Locate the cell with the specified text and output its [x, y] center coordinate. 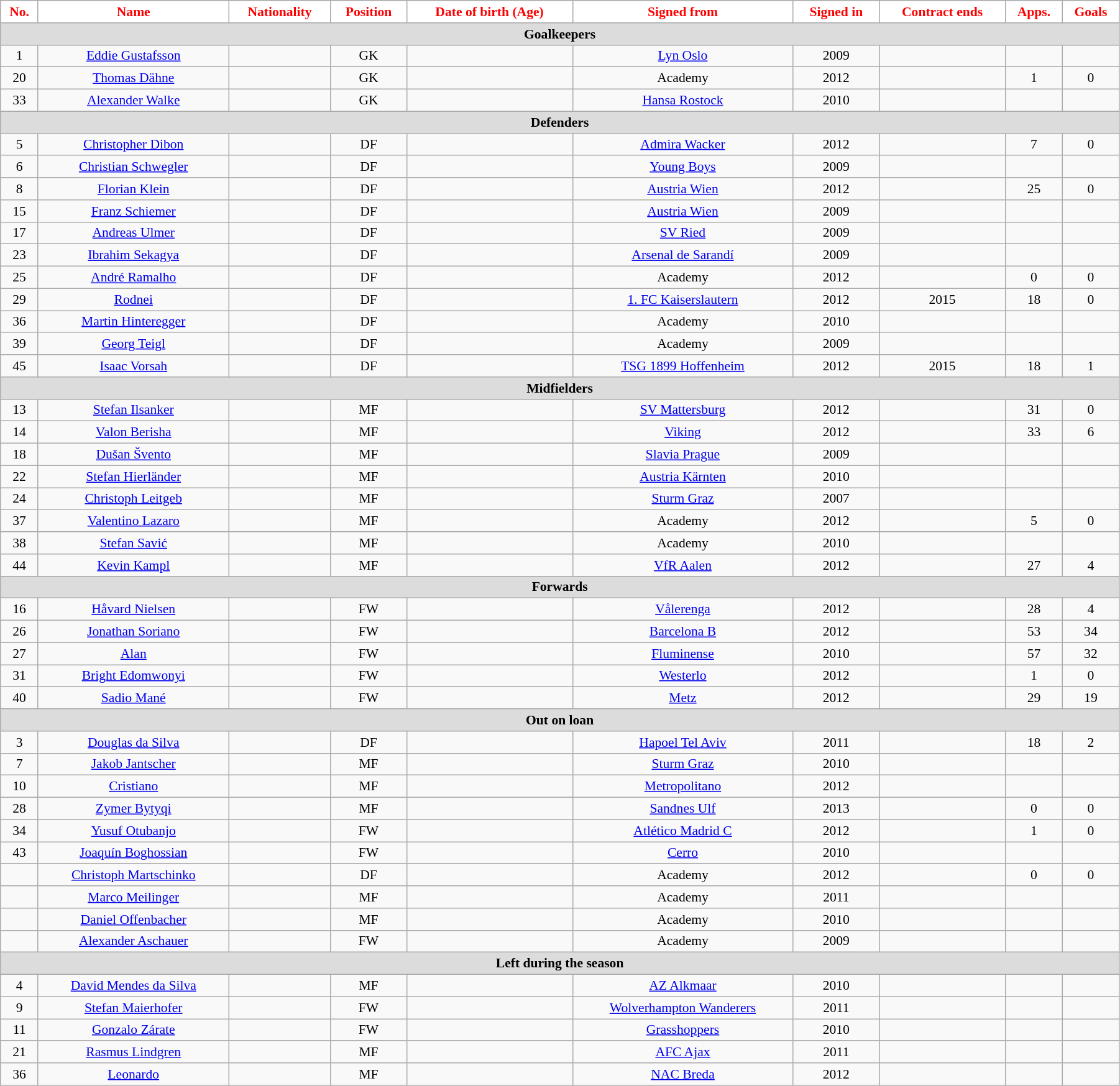
Rodnei [133, 299]
15 [20, 211]
Metropolitano [682, 787]
Zymer Bytyqi [133, 809]
Vålerenga [682, 609]
Eddie Gustafsson [133, 56]
Alexander Aschauer [133, 941]
17 [20, 233]
Jonathan Soriano [133, 632]
Rasmus Lindgren [133, 1052]
38 [20, 543]
VfR Aalen [682, 565]
57 [1034, 654]
3 [20, 742]
Forwards [560, 587]
Andreas Ulmer [133, 233]
David Mendes da Silva [133, 986]
Hapoel Tel Aviv [682, 742]
Håvard Nielsen [133, 609]
44 [20, 565]
Alexander Walke [133, 101]
45 [20, 366]
TSG 1899 Hoffenheim [682, 366]
No. [20, 12]
Marco Meilinger [133, 897]
Contract ends [942, 12]
Atlético Madrid C [682, 831]
Goalkeepers [560, 34]
Grasshoppers [682, 1030]
Date of birth (Age) [490, 12]
Metz [682, 698]
10 [20, 787]
Alan [133, 654]
Nationality [280, 12]
Bright Edomwonyi [133, 676]
Slavia Prague [682, 455]
Fluminense [682, 654]
19 [1090, 698]
Admira Wacker [682, 145]
26 [20, 632]
1. FC Kaiserslautern [682, 299]
Out on loan [560, 720]
39 [20, 344]
Kevin Kampl [133, 565]
Thomas Dähne [133, 78]
Cerro [682, 853]
Viking [682, 432]
Barcelona B [682, 632]
Christoph Leitgeb [133, 499]
André Ramalho [133, 278]
Leonardo [133, 1074]
Stefan Savić [133, 543]
Christoph Martschinko [133, 875]
Georg Teigl [133, 344]
Valon Berisha [133, 432]
13 [20, 410]
23 [20, 255]
43 [20, 853]
Signed from [682, 12]
Austria Kärnten [682, 477]
Stefan Hierländer [133, 477]
Westerlo [682, 676]
53 [1034, 632]
AZ Alkmaar [682, 986]
22 [20, 477]
NAC Breda [682, 1074]
Midfielders [560, 388]
14 [20, 432]
AFC Ajax [682, 1052]
Ibrahim Sekagya [133, 255]
Young Boys [682, 167]
8 [20, 189]
Jakob Jantscher [133, 764]
Signed in [837, 12]
Name [133, 12]
Goals [1090, 12]
20 [20, 78]
Florian Klein [133, 189]
Position [369, 12]
Stefan Maierhofer [133, 1008]
Dušan Švento [133, 455]
Gonzalo Zárate [133, 1030]
Lyn Oslo [682, 56]
24 [20, 499]
Wolverhampton Wanderers [682, 1008]
Joaquín Boghossian [133, 853]
Douglas da Silva [133, 742]
9 [20, 1008]
SV Mattersburg [682, 410]
32 [1090, 654]
11 [20, 1030]
2007 [837, 499]
2 [1090, 742]
Christian Schwegler [133, 167]
Isaac Vorsah [133, 366]
2013 [837, 809]
Cristiano [133, 787]
16 [20, 609]
Sadio Mané [133, 698]
Stefan Ilsanker [133, 410]
Left during the season [560, 964]
21 [20, 1052]
Sandnes Ulf [682, 809]
Christopher Dibon [133, 145]
Valentino Lazaro [133, 521]
37 [20, 521]
Hansa Rostock [682, 101]
Yusuf Otubanjo [133, 831]
Defenders [560, 122]
Apps. [1034, 12]
Arsenal de Sarandí [682, 255]
Daniel Offenbacher [133, 919]
Martin Hinteregger [133, 322]
40 [20, 698]
SV Ried [682, 233]
Franz Schiemer [133, 211]
